Determine the [x, y] coordinate at the center of the cell enclosing the given text.  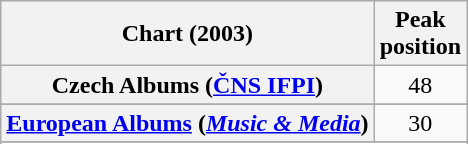
Chart (2003) [188, 34]
48 [420, 85]
European Albums (Music & Media) [188, 123]
Czech Albums (ČNS IFPI) [188, 85]
Peakposition [420, 34]
30 [420, 123]
